Return (X, Y) of the center of cell containing provided text 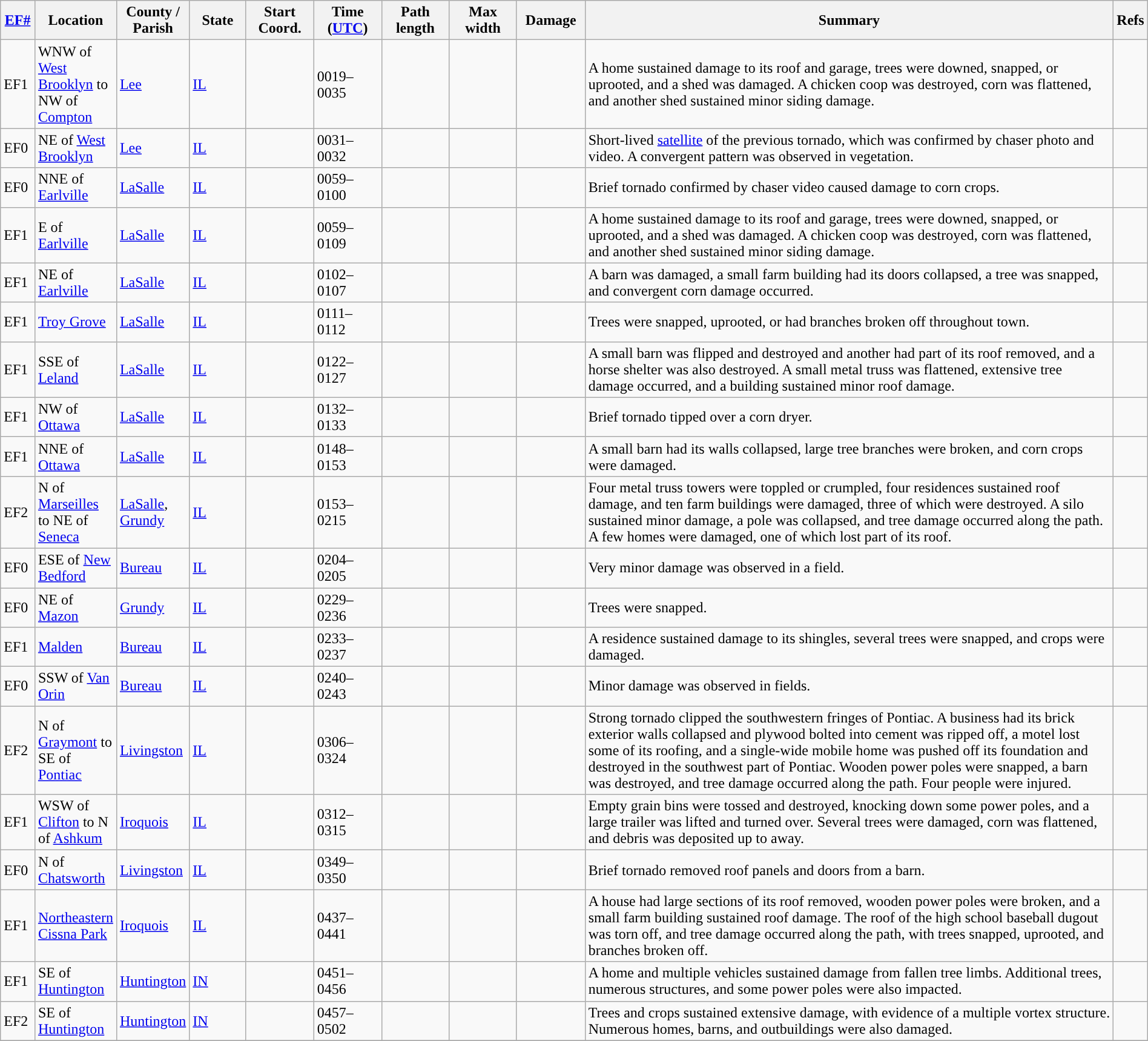
0148–0153 (348, 457)
E of Earlville (75, 235)
Northeastern Cissna Park (75, 925)
0059–0109 (348, 235)
N of Graymont to SE of Pontiac (75, 750)
A home and multiple vehicles sustained damage from fallen tree limbs. Additional trees, numerous structures, and some power poles were also impacted. (849, 981)
A small barn had its walls collapsed, large tree branches were broken, and corn crops were damaged. (849, 457)
Damage (551, 21)
0306–0324 (348, 750)
NE of West Brooklyn (75, 148)
Path length (415, 21)
Location (75, 21)
0240–0243 (348, 687)
Short-lived satellite of the previous tornado, which was confirmed by chaser photo and video. A convergent pattern was observed in vegetation. (849, 148)
Grundy (153, 607)
Minor damage was observed in fields. (849, 687)
0457–0502 (348, 1021)
State (218, 21)
WSW of Clifton to N of Ashkum (75, 822)
Brief tornado removed roof panels and doors from a barn. (849, 870)
A barn was damaged, a small farm building had its doors collapsed, a tree was snapped, and convergent corn damage occurred. (849, 282)
Brief tornado tipped over a corn dryer. (849, 417)
0031–0032 (348, 148)
0153–0215 (348, 512)
NE of Mazon (75, 607)
Summary (849, 21)
0451–0456 (348, 981)
Malden (75, 647)
Very minor damage was observed in a field. (849, 568)
0229–0236 (348, 607)
0059–0100 (348, 188)
0122–0127 (348, 369)
NW of Ottawa (75, 417)
0204–0205 (348, 568)
0111–0112 (348, 322)
SSW of Van Orin (75, 687)
EF# (18, 21)
Time (UTC) (348, 21)
0312–0315 (348, 822)
NNE of Earlville (75, 188)
LaSalle, Grundy (153, 512)
0019–0035 (348, 84)
Trees were snapped. (849, 607)
Trees were snapped, uprooted, or had branches broken off throughout town. (849, 322)
0437–0441 (348, 925)
Troy Grove (75, 322)
NNE of Ottawa (75, 457)
NE of Earlville (75, 282)
County / Parish (153, 21)
0102–0107 (348, 282)
0233–0237 (348, 647)
Max width (483, 21)
ESE of New Bedford (75, 568)
0132–0133 (348, 417)
Brief tornado confirmed by chaser video caused damage to corn crops. (849, 188)
WNW of West Brooklyn to NW of Compton (75, 84)
Start Coord. (280, 21)
Refs (1131, 21)
N of Marseilles to NE of Seneca (75, 512)
N of Chatsworth (75, 870)
A residence sustained damage to its shingles, several trees were snapped, and crops were damaged. (849, 647)
0349–0350 (348, 870)
SSE of Leland (75, 369)
Trees and crops sustained extensive damage, with evidence of a multiple vortex structure. Numerous homes, barns, and outbuildings were also damaged. (849, 1021)
